Locate the cell with the specified text and output its (x, y) center coordinate. 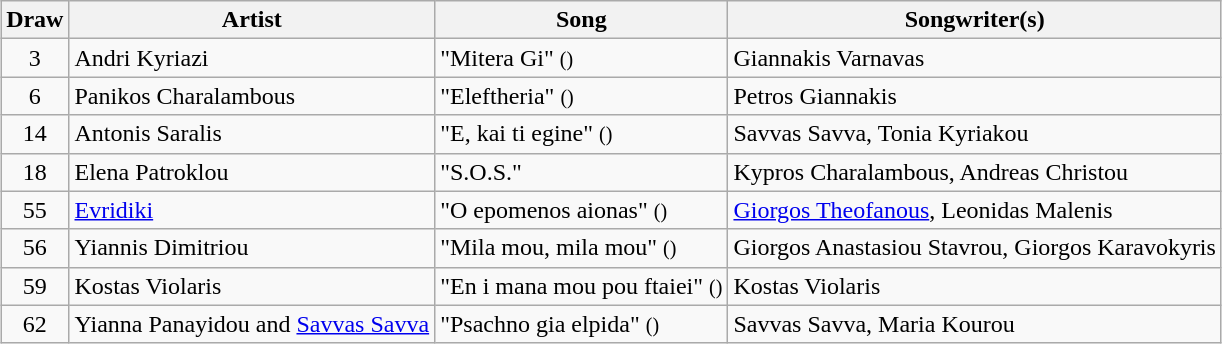
62 (35, 324)
Elena Patroklou (252, 172)
"Eleftheria" () (582, 96)
Antonis Saralis (252, 134)
14 (35, 134)
"S.O.S." (582, 172)
Andri Kyriazi (252, 58)
"O epomenos aionas" () (582, 210)
Kypros Charalambous, Andreas Christou (974, 172)
"En i mana mou pou ftaiei" () (582, 286)
55 (35, 210)
Evridiki (252, 210)
Savvas Savva, Tonia Kyriakou (974, 134)
Savvas Savva, Maria Kourou (974, 324)
"Mila mou, mila mou" () (582, 248)
Panikos Charalambous (252, 96)
Giannakis Varnavas (974, 58)
56 (35, 248)
Songwriter(s) (974, 20)
"Psachno gia elpida" () (582, 324)
Giorgos Theofanous, Leonidas Malenis (974, 210)
Yiannis Dimitriou (252, 248)
6 (35, 96)
18 (35, 172)
"E, kai ti egine" () (582, 134)
Giorgos Anastasiou Stavrou, Giorgos Karavokyris (974, 248)
Song (582, 20)
Draw (35, 20)
59 (35, 286)
3 (35, 58)
Petros Giannakis (974, 96)
Yianna Panayidou and Savvas Savva (252, 324)
Artist (252, 20)
"Mitera Gi" () (582, 58)
